Return [x, y] of the center of cell containing provided text 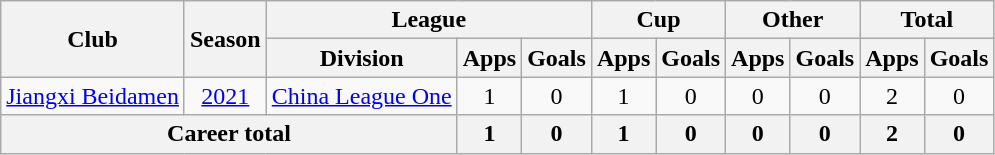
Season [225, 39]
Jiangxi Beidamen [93, 96]
Club [93, 39]
League [428, 20]
China League One [362, 96]
Career total [229, 134]
2021 [225, 96]
Other [793, 20]
Cup [658, 20]
Division [362, 58]
Total [927, 20]
